For the text-containing cell, return its midpoint in (x, y) coordinate format. 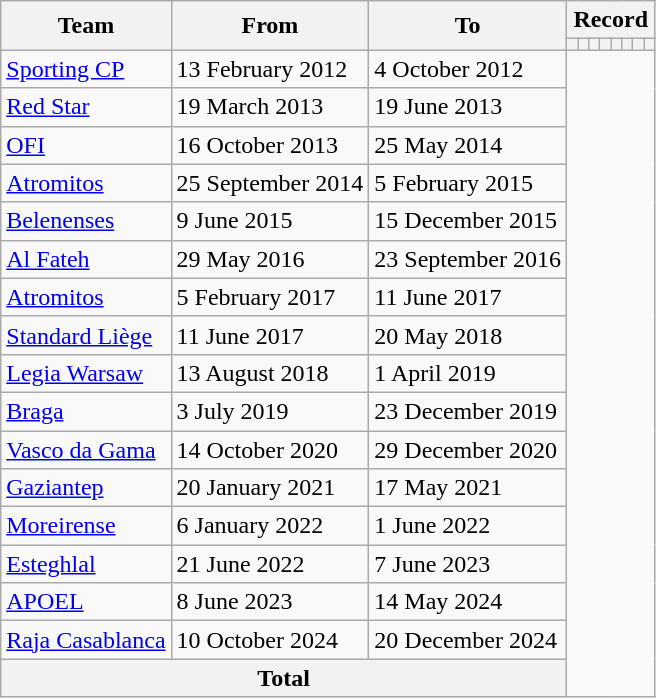
8 June 2023 (270, 602)
4 October 2012 (468, 69)
17 May 2021 (468, 488)
Braga (86, 411)
APOEL (86, 602)
Legia Warsaw (86, 373)
23 September 2016 (468, 259)
20 January 2021 (270, 488)
25 May 2014 (468, 145)
To (468, 26)
Standard Liège (86, 335)
7 June 2023 (468, 564)
16 October 2013 (270, 145)
13 February 2012 (270, 69)
25 September 2014 (270, 183)
Raja Casablanca (86, 640)
13 August 2018 (270, 373)
Record (610, 20)
29 May 2016 (270, 259)
19 March 2013 (270, 107)
20 December 2024 (468, 640)
1 June 2022 (468, 526)
10 October 2024 (270, 640)
Sporting CP (86, 69)
Esteghlal (86, 564)
5 February 2015 (468, 183)
5 February 2017 (270, 297)
Total (284, 678)
Vasco da Gama (86, 449)
23 December 2019 (468, 411)
From (270, 26)
3 July 2019 (270, 411)
Red Star (86, 107)
21 June 2022 (270, 564)
1 April 2019 (468, 373)
19 June 2013 (468, 107)
9 June 2015 (270, 221)
Team (86, 26)
Al Fateh (86, 259)
OFI (86, 145)
15 December 2015 (468, 221)
Gaziantep (86, 488)
14 May 2024 (468, 602)
Belenenses (86, 221)
Moreirense (86, 526)
29 December 2020 (468, 449)
6 January 2022 (270, 526)
20 May 2018 (468, 335)
14 October 2020 (270, 449)
